From the cell containing the given text, extract its center point as (X, Y) coordinate. 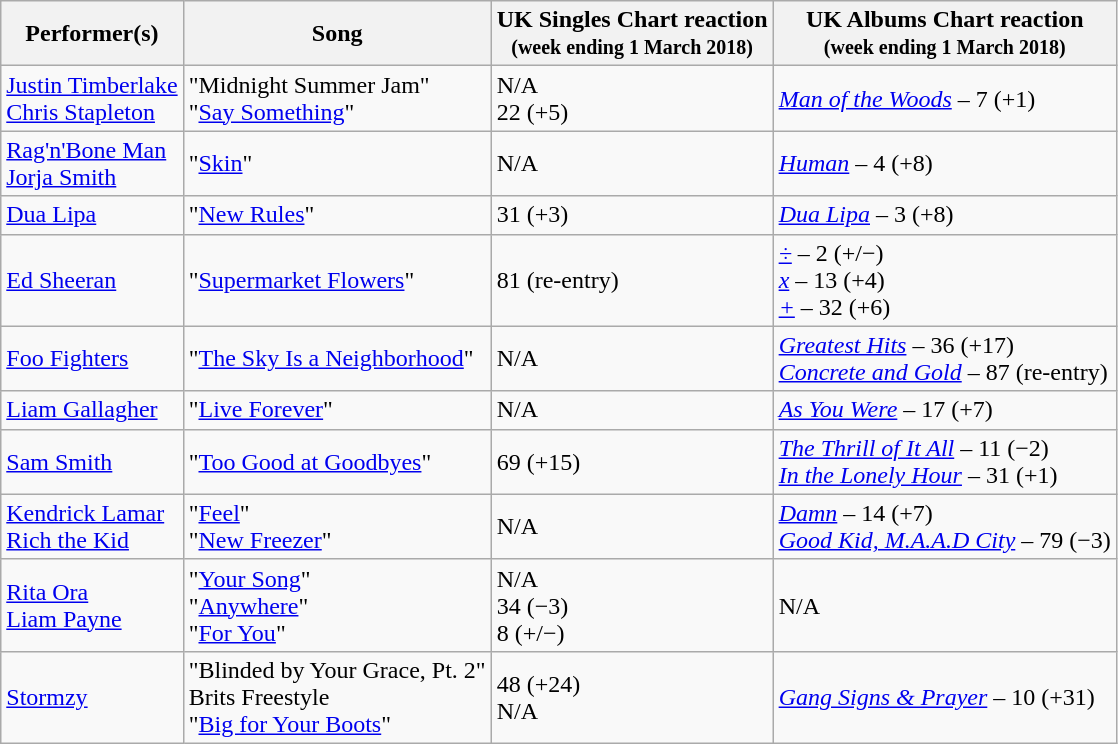
81 (re-entry) (632, 280)
"Supermarket Flowers" (337, 280)
"New Rules" (337, 215)
Stormzy (92, 697)
The Thrill of It All – 11 (−2)In the Lonely Hour – 31 (+1) (944, 462)
"Feel""New Freezer" (337, 526)
N/A22 (+5) (632, 98)
Dua Lipa (92, 215)
Foo Fighters (92, 358)
Liam Gallagher (92, 410)
Justin TimberlakeChris Stapleton (92, 98)
UK Albums Chart reaction(week ending 1 March 2018) (944, 34)
N/A34 (−3)8 (+/−) (632, 605)
"Skin" (337, 164)
Human – 4 (+8) (944, 164)
"Live Forever" (337, 410)
"Blinded by Your Grace, Pt. 2"Brits Freestyle "Big for Your Boots" (337, 697)
UK Singles Chart reaction(week ending 1 March 2018) (632, 34)
Song (337, 34)
"Your Song""Anywhere""For You" (337, 605)
31 (+3) (632, 215)
"Midnight Summer Jam""Say Something" (337, 98)
Rag'n'Bone ManJorja Smith (92, 164)
69 (+15) (632, 462)
"The Sky Is a Neighborhood" (337, 358)
Performer(s) (92, 34)
Dua Lipa – 3 (+8) (944, 215)
÷ – 2 (+/−)x – 13 (+4)+ – 32 (+6) (944, 280)
Sam Smith (92, 462)
"Too Good at Goodbyes" (337, 462)
Gang Signs & Prayer – 10 (+31) (944, 697)
Man of the Woods – 7 (+1) (944, 98)
48 (+24)N/A (632, 697)
Rita OraLiam Payne (92, 605)
Damn – 14 (+7)Good Kid, M.A.A.D City – 79 (−3) (944, 526)
Greatest Hits – 36 (+17)Concrete and Gold – 87 (re-entry) (944, 358)
Ed Sheeran (92, 280)
As You Were – 17 (+7) (944, 410)
Kendrick LamarRich the Kid (92, 526)
